Detect which cell encompasses the target text, then output its (X, Y) center coordinate. 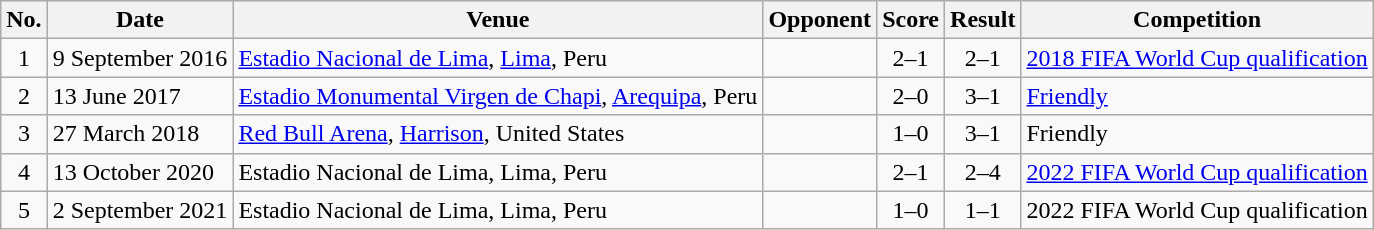
2–0 (911, 96)
Opponent (820, 20)
2 (24, 96)
2–4 (983, 172)
Score (911, 20)
Red Bull Arena, Harrison, United States (498, 134)
1–1 (983, 210)
Result (983, 20)
2 September 2021 (140, 210)
Estadio Monumental Virgen de Chapi, Arequipa, Peru (498, 96)
13 June 2017 (140, 96)
5 (24, 210)
27 March 2018 (140, 134)
9 September 2016 (140, 58)
No. (24, 20)
Competition (1197, 20)
3 (24, 134)
13 October 2020 (140, 172)
Date (140, 20)
Venue (498, 20)
1 (24, 58)
4 (24, 172)
2018 FIFA World Cup qualification (1197, 58)
